Scan for the cell matching the given text and deliver its [X, Y] coordinate at center. 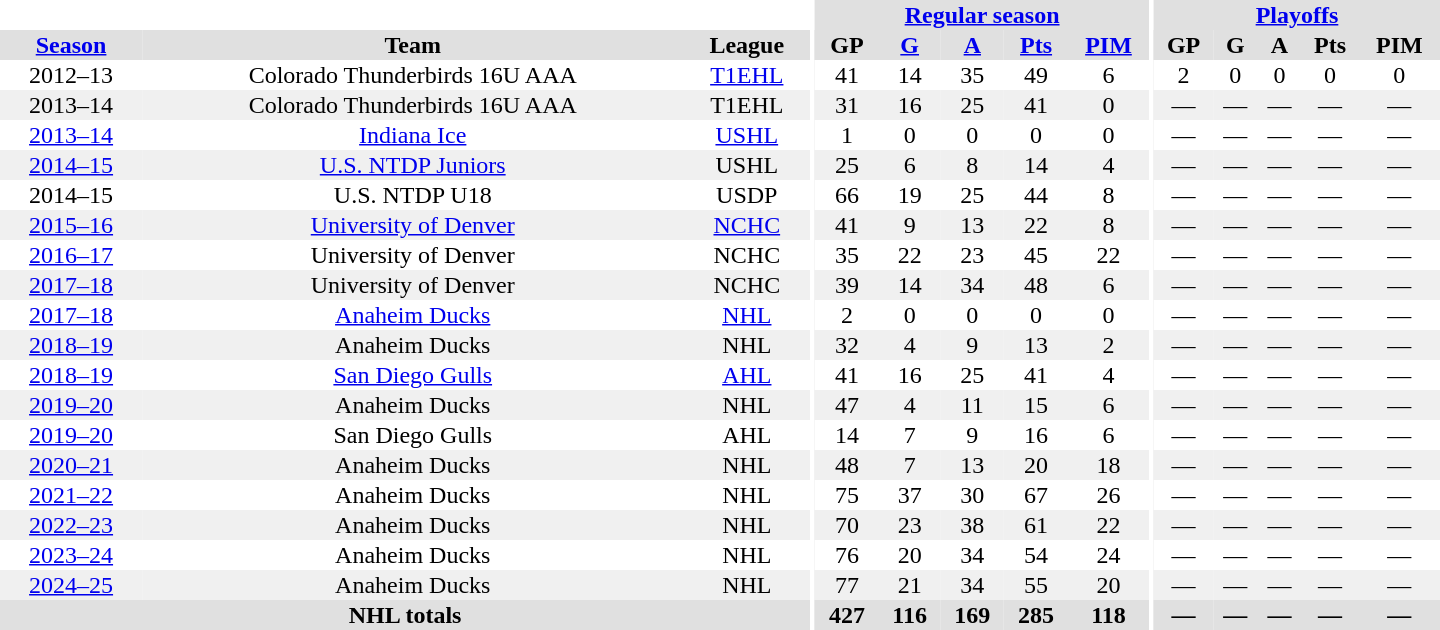
Regular season [982, 15]
Team [412, 45]
37 [910, 495]
77 [847, 585]
38 [972, 525]
2024–25 [71, 585]
League [746, 45]
U.S. NTDP U18 [412, 195]
2020–21 [71, 465]
24 [1108, 555]
2012–13 [71, 75]
Indiana Ice [412, 135]
66 [847, 195]
427 [847, 615]
15 [1036, 405]
32 [847, 345]
39 [847, 285]
55 [1036, 585]
U.S. NTDP Juniors [412, 165]
285 [1036, 615]
49 [1036, 75]
1 [847, 135]
44 [1036, 195]
21 [910, 585]
11 [972, 405]
47 [847, 405]
NHL totals [405, 615]
75 [847, 495]
54 [1036, 555]
76 [847, 555]
2016–17 [71, 255]
Playoffs [1297, 15]
2022–23 [71, 525]
116 [910, 615]
USDP [746, 195]
45 [1036, 255]
Season [71, 45]
70 [847, 525]
18 [1108, 465]
31 [847, 105]
30 [972, 495]
2021–22 [71, 495]
26 [1108, 495]
67 [1036, 495]
2023–24 [71, 555]
61 [1036, 525]
2015–16 [71, 225]
19 [910, 195]
118 [1108, 615]
169 [972, 615]
